Find where the given text appears and provide that cell's center as [X, Y] coordinate. 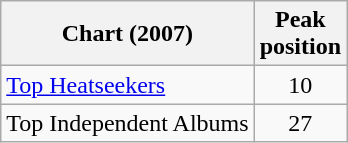
27 [300, 123]
Peakposition [300, 34]
Top Independent Albums [128, 123]
10 [300, 85]
Chart (2007) [128, 34]
Top Heatseekers [128, 85]
